For the text-containing cell, return its midpoint in [x, y] coordinate format. 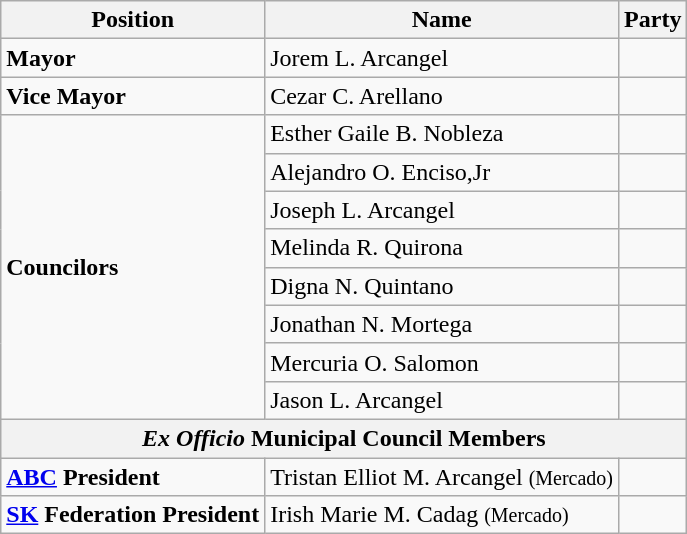
Name [442, 20]
Cezar C. Arellano [442, 96]
SK Federation President [133, 515]
Alejandro O. Enciso,Jr [442, 172]
Esther Gaile B. Nobleza [442, 134]
Jonathan N. Mortega [442, 324]
Mercuria O. Salomon [442, 362]
Joseph L. Arcangel [442, 210]
Jason L. Arcangel [442, 400]
Ex Officio Municipal Council Members [344, 438]
Mayor [133, 58]
Tristan Elliot M. Arcangel (Mercado) [442, 477]
Party [653, 20]
ABC President [133, 477]
Jorem L. Arcangel [442, 58]
Position [133, 20]
Vice Mayor [133, 96]
Irish Marie M. Cadag (Mercado) [442, 515]
Digna N. Quintano [442, 286]
Councilors [133, 267]
Melinda R. Quirona [442, 248]
